Determine the [X, Y] coordinate at the center of the cell enclosing the given text.  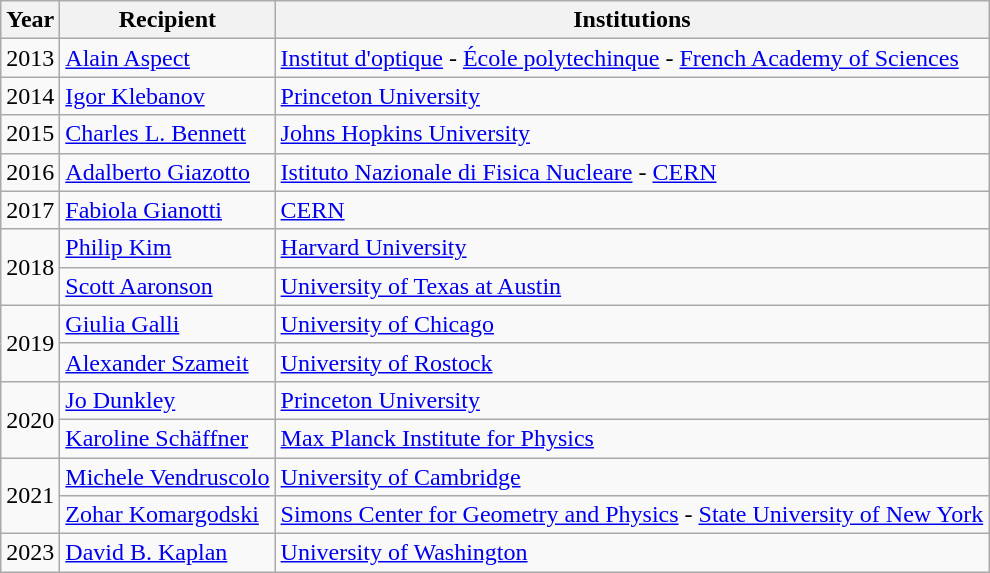
University of Rostock [632, 362]
Simons Center for Geometry and Physics - State University of New York [632, 515]
2013 [30, 58]
University of Cambridge [632, 477]
2023 [30, 553]
Year [30, 20]
2017 [30, 210]
Istituto Nazionale di Fisica Nucleare - CERN [632, 172]
2015 [30, 134]
Adalberto Giazotto [168, 172]
Fabiola Gianotti [168, 210]
Jo Dunkley [168, 400]
2014 [30, 96]
Scott Aaronson [168, 286]
Recipient [168, 20]
Giulia Galli [168, 324]
2021 [30, 496]
Michele Vendruscolo [168, 477]
Harvard University [632, 248]
CERN [632, 210]
Zohar Komargodski [168, 515]
University of Washington [632, 553]
Philip Kim [168, 248]
2019 [30, 343]
Igor Klebanov [168, 96]
Alain Aspect [168, 58]
Johns Hopkins University [632, 134]
University of Chicago [632, 324]
2018 [30, 267]
2020 [30, 419]
David B. Kaplan [168, 553]
2016 [30, 172]
University of Texas at Austin [632, 286]
Alexander Szameit [168, 362]
Max Planck Institute for Physics [632, 438]
Charles L. Bennett [168, 134]
Institutions [632, 20]
Institut d'optique - École polytechinque - French Academy of Sciences [632, 58]
Karoline Schäffner [168, 438]
